Return the (x, y) coordinate for the center point of the cell that contains the specified text.  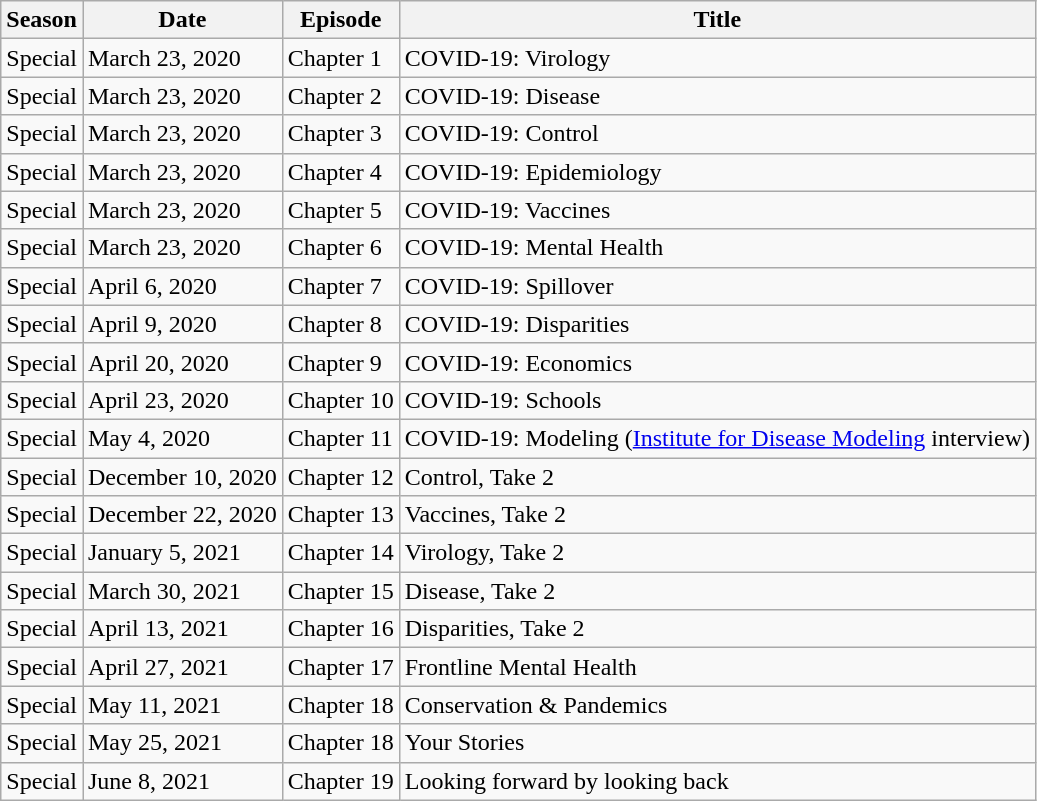
COVID-19: Modeling (Institute for Disease Modeling interview) (717, 438)
Chapter 13 (340, 515)
May 4, 2020 (182, 438)
Chapter 17 (340, 667)
COVID-19: Control (717, 134)
Vaccines, Take 2 (717, 515)
Disparities, Take 2 (717, 629)
COVID-19: Schools (717, 400)
Your Stories (717, 743)
Looking forward by looking back (717, 781)
COVID-19: Disease (717, 96)
April 27, 2021 (182, 667)
April 13, 2021 (182, 629)
Frontline Mental Health (717, 667)
COVID-19: Vaccines (717, 210)
Disease, Take 2 (717, 591)
Chapter 19 (340, 781)
COVID-19: Spillover (717, 286)
Chapter 7 (340, 286)
April 9, 2020 (182, 324)
COVID-19: Disparities (717, 324)
January 5, 2021 (182, 553)
December 10, 2020 (182, 477)
COVID-19: Economics (717, 362)
COVID-19: Virology (717, 58)
COVID-19: Epidemiology (717, 172)
Chapter 3 (340, 134)
Chapter 15 (340, 591)
COVID-19: Mental Health (717, 248)
April 6, 2020 (182, 286)
Chapter 9 (340, 362)
Chapter 2 (340, 96)
Episode (340, 20)
Chapter 16 (340, 629)
March 30, 2021 (182, 591)
Chapter 5 (340, 210)
Chapter 1 (340, 58)
Title (717, 20)
May 25, 2021 (182, 743)
Chapter 10 (340, 400)
Conservation & Pandemics (717, 705)
Chapter 14 (340, 553)
Virology, Take 2 (717, 553)
Chapter 12 (340, 477)
Chapter 4 (340, 172)
Chapter 8 (340, 324)
Control, Take 2 (717, 477)
May 11, 2021 (182, 705)
Season (42, 20)
June 8, 2021 (182, 781)
December 22, 2020 (182, 515)
April 23, 2020 (182, 400)
Chapter 6 (340, 248)
Chapter 11 (340, 438)
Date (182, 20)
April 20, 2020 (182, 362)
